Search for the cell housing the specified text and yield its [X, Y] center coordinate. 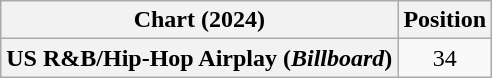
34 [445, 58]
Position [445, 20]
Chart (2024) [200, 20]
US R&B/Hip-Hop Airplay (Billboard) [200, 58]
